Scan for the cell matching the given text and deliver its [x, y] coordinate at center. 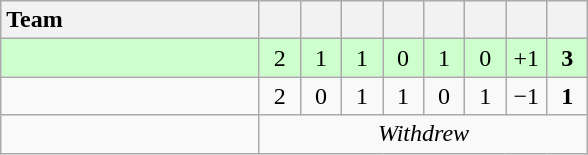
−1 [526, 96]
3 [568, 58]
Team [130, 20]
+1 [526, 58]
Withdrew [423, 134]
